Search for the cell housing the specified text and yield its [X, Y] center coordinate. 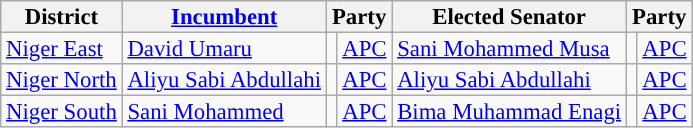
Elected Senator [510, 17]
Niger North [62, 80]
District [62, 17]
Bima Muhammad Enagi [510, 112]
Sani Mohammed Musa [510, 49]
Niger East [62, 49]
Niger South [62, 112]
Incumbent [224, 17]
David Umaru [224, 49]
Sani Mohammed [224, 112]
